Identify which cell holds the provided text, then report its (x, y) central coordinate. 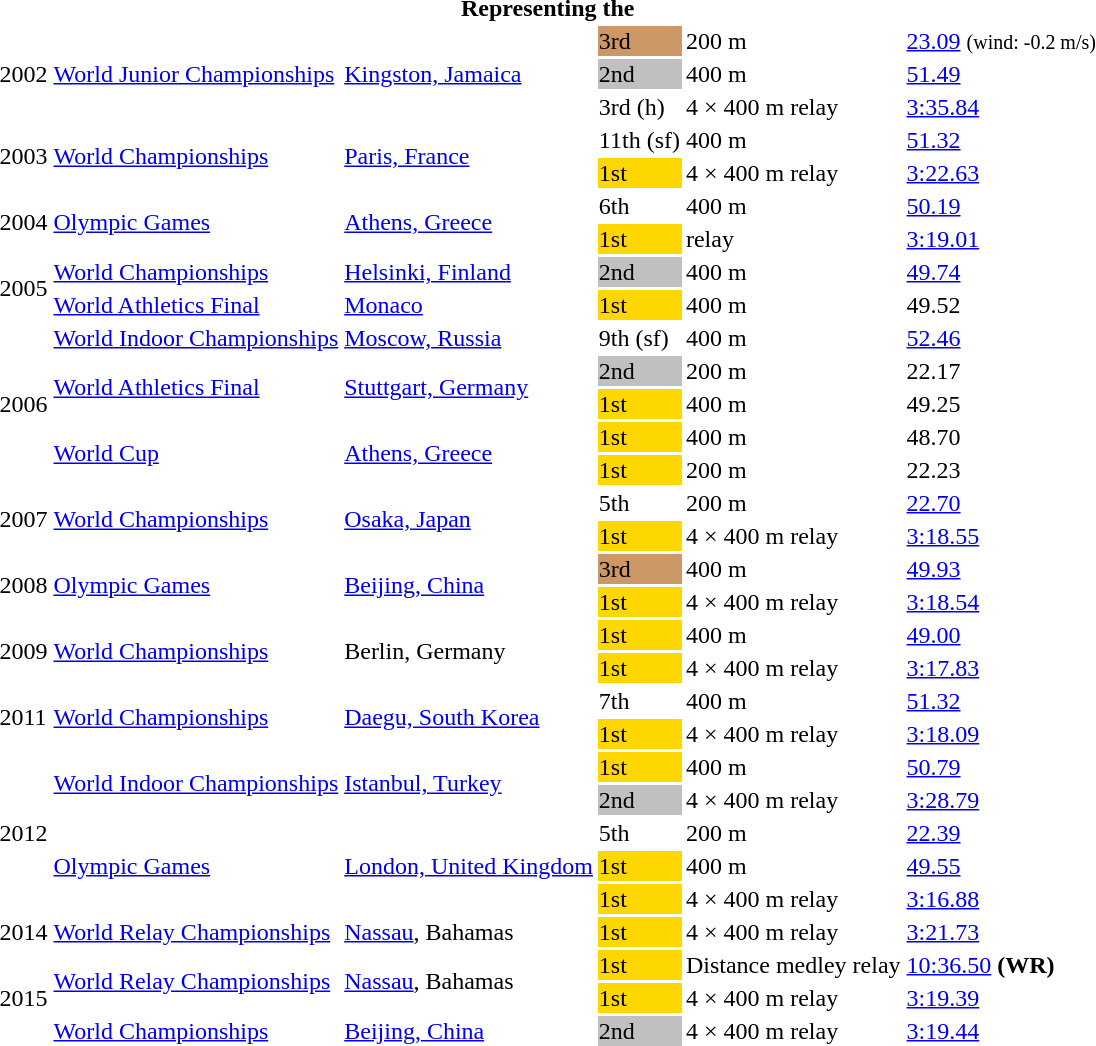
3rd (h) (639, 107)
World Cup (196, 454)
Stuttgart, Germany (469, 388)
11th (sf) (639, 140)
6th (639, 206)
Paris, France (469, 156)
Distance medley relay (793, 965)
Moscow, Russia (469, 338)
London, United Kingdom (469, 866)
Istanbul, Turkey (469, 784)
Osaka, Japan (469, 520)
World Junior Championships (196, 74)
relay (793, 239)
Monaco (469, 305)
Kingston, Jamaica (469, 74)
7th (639, 701)
9th (sf) (639, 338)
Daegu, South Korea (469, 718)
Helsinki, Finland (469, 272)
Berlin, Germany (469, 652)
